Search for the cell housing the specified text and yield its [X, Y] center coordinate. 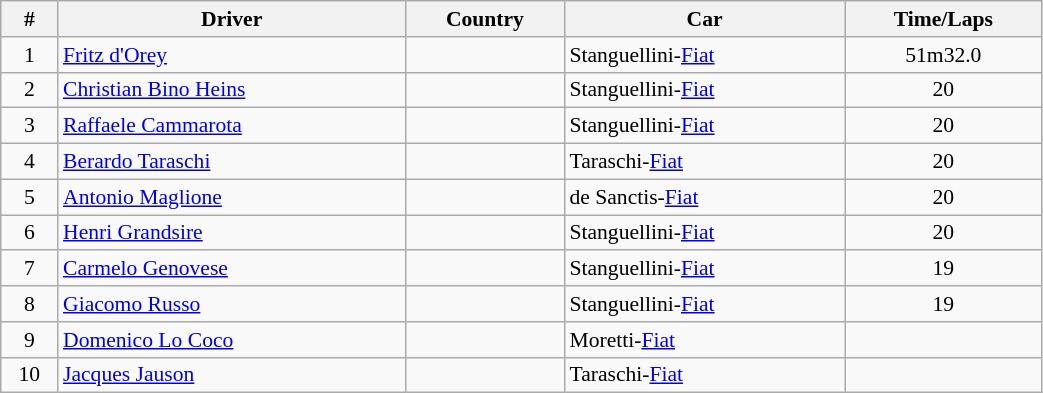
2 [30, 90]
7 [30, 269]
de Sanctis-Fiat [704, 197]
Antonio Maglione [232, 197]
Country [484, 19]
Giacomo Russo [232, 304]
Driver [232, 19]
# [30, 19]
Moretti-Fiat [704, 340]
9 [30, 340]
Henri Grandsire [232, 233]
Car [704, 19]
51m32.0 [944, 55]
3 [30, 126]
10 [30, 375]
Time/Laps [944, 19]
5 [30, 197]
Domenico Lo Coco [232, 340]
Carmelo Genovese [232, 269]
8 [30, 304]
Raffaele Cammarota [232, 126]
1 [30, 55]
6 [30, 233]
Christian Bino Heins [232, 90]
Berardo Taraschi [232, 162]
Jacques Jauson [232, 375]
Fritz d'Orey [232, 55]
4 [30, 162]
